Return [X, Y] of the center of cell containing provided text 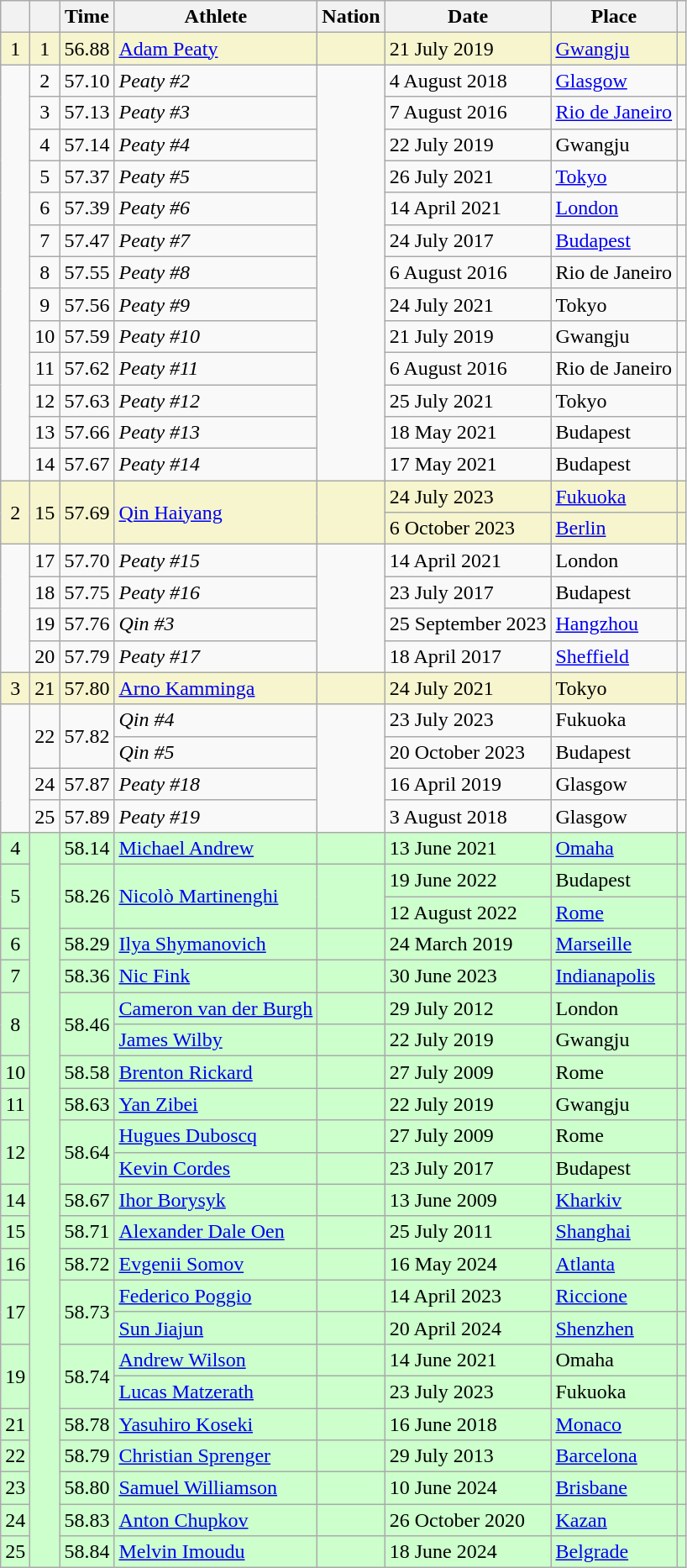
Indianapolis [614, 976]
Michael Andrew [216, 848]
58.72 [87, 1264]
58.71 [87, 1232]
58.83 [87, 1520]
14 June 2021 [468, 1360]
Sheffield [614, 656]
25 September 2023 [468, 624]
Hugues Duboscq [216, 1136]
Ihor Borysyk [216, 1200]
58.78 [87, 1424]
57.10 [87, 81]
Marseille [614, 944]
Federico Poggio [216, 1296]
57.87 [87, 784]
57.79 [87, 656]
Samuel Williamson [216, 1488]
30 June 2023 [468, 976]
Peaty #4 [216, 145]
12 August 2022 [468, 912]
58.74 [87, 1376]
24 July 2017 [468, 240]
57.70 [87, 560]
57.62 [87, 368]
57.47 [87, 240]
58.84 [87, 1552]
18 May 2021 [468, 433]
Sun Jiajun [216, 1328]
58.64 [87, 1152]
26 July 2021 [468, 176]
16 June 2018 [468, 1424]
Peaty #10 [216, 336]
58.14 [87, 848]
13 June 2021 [468, 848]
14 April 2023 [468, 1296]
Atlanta [614, 1264]
57.39 [87, 208]
57.76 [87, 624]
Belgrade [614, 1552]
Yan Zibei [216, 1104]
58.36 [87, 976]
57.13 [87, 113]
Alexander Dale Oen [216, 1232]
Hangzhou [614, 624]
Brenton Rickard [216, 1072]
24 July 2023 [468, 497]
Peaty #15 [216, 560]
Kazan [614, 1520]
Peaty #17 [216, 656]
Place [614, 17]
57.75 [87, 592]
Peaty #8 [216, 272]
58.73 [87, 1312]
Qin Haiyang [216, 513]
56.88 [87, 49]
Nicolò Martinenghi [216, 896]
57.55 [87, 272]
58.80 [87, 1488]
Nic Fink [216, 976]
Peaty #7 [216, 240]
Shanghai [614, 1232]
Peaty #19 [216, 816]
57.63 [87, 401]
Date [468, 17]
4 August 2018 [468, 81]
16 April 2019 [468, 784]
58.46 [87, 1024]
57.14 [87, 145]
58.67 [87, 1200]
29 July 2012 [468, 1008]
Shenzhen [614, 1328]
Nation [351, 17]
29 July 2013 [468, 1456]
Peaty #3 [216, 113]
57.80 [87, 688]
20 April 2024 [468, 1328]
57.67 [87, 465]
25 July 2011 [468, 1232]
57.37 [87, 176]
Andrew Wilson [216, 1360]
Peaty #5 [216, 176]
Cameron van der Burgh [216, 1008]
23 [15, 1488]
Riccione [614, 1296]
Peaty #6 [216, 208]
26 October 2020 [468, 1520]
Qin #3 [216, 624]
57.59 [87, 336]
Peaty #14 [216, 465]
Kevin Cordes [216, 1168]
58.63 [87, 1104]
6 October 2023 [468, 529]
Kharkiv [614, 1200]
9 [45, 304]
58.29 [87, 944]
Peaty #2 [216, 81]
Monaco [614, 1424]
Anton Chupkov [216, 1520]
James Wilby [216, 1040]
Berlin [614, 529]
Peaty #12 [216, 401]
10 June 2024 [468, 1488]
Lucas Matzerath [216, 1392]
24 March 2019 [468, 944]
57.82 [87, 736]
Peaty #13 [216, 433]
Adam Peaty [216, 49]
Yasuhiro Koseki [216, 1424]
Evgenii Somov [216, 1264]
Barcelona [614, 1456]
Peaty #11 [216, 368]
16 [15, 1264]
57.69 [87, 513]
13 June 2009 [468, 1200]
Christian Sprenger [216, 1456]
Qin #5 [216, 752]
Peaty #16 [216, 592]
57.89 [87, 816]
58.79 [87, 1456]
Ilya Shymanovich [216, 944]
57.56 [87, 304]
Melvin Imoudu [216, 1552]
7 August 2016 [468, 113]
58.26 [87, 896]
19 June 2022 [468, 880]
Brisbane [614, 1488]
Time [87, 17]
Peaty #9 [216, 304]
17 May 2021 [468, 465]
Athlete [216, 17]
18 [45, 592]
Qin #4 [216, 720]
3 August 2018 [468, 816]
18 April 2017 [468, 656]
58.58 [87, 1072]
Arno Kamminga [216, 688]
13 [45, 433]
20 October 2023 [468, 752]
57.66 [87, 433]
18 June 2024 [468, 1552]
16 May 2024 [468, 1264]
Peaty #18 [216, 784]
25 July 2021 [468, 401]
20 [45, 656]
